Capture the cell that displays the provided text and extract its [x, y] central coordinate. 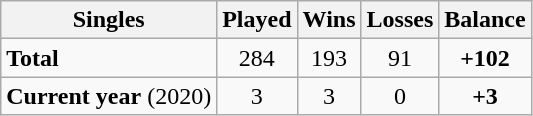
Total [109, 58]
+102 [485, 58]
Singles [109, 20]
Current year (2020) [109, 96]
Balance [485, 20]
284 [257, 58]
0 [400, 96]
+3 [485, 96]
Played [257, 20]
Losses [400, 20]
Wins [329, 20]
91 [400, 58]
193 [329, 58]
